Pinpoint the cell where the given text exists, returning its (X, Y) midpoint coordinate. 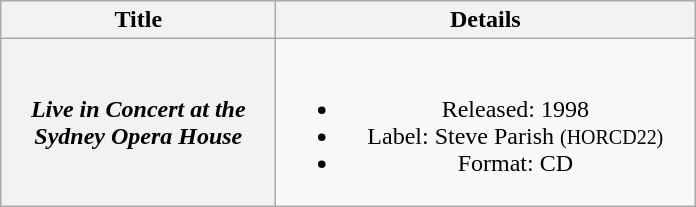
Live in Concert at the Sydney Opera House (138, 122)
Title (138, 20)
Released: 1998Label: Steve Parish (HORCD22)Format: CD (486, 122)
Details (486, 20)
